Scan for the cell matching the given text and deliver its (x, y) coordinate at center. 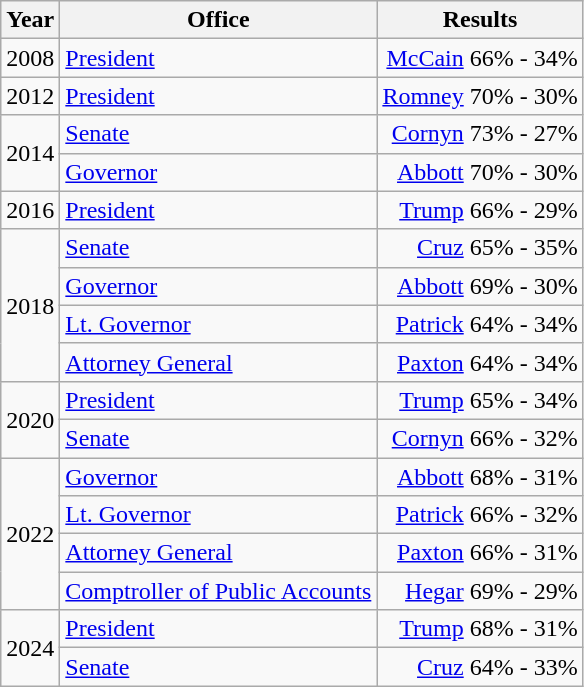
2018 (30, 305)
Paxton 66% - 31% (480, 553)
2008 (30, 58)
Office (218, 20)
Trump 65% - 34% (480, 400)
Hegar 69% - 29% (480, 591)
Patrick 64% - 34% (480, 324)
Trump 68% - 31% (480, 629)
Comptroller of Public Accounts (218, 591)
Cornyn 66% - 32% (480, 438)
Abbott 70% - 30% (480, 172)
Paxton 64% - 34% (480, 362)
2014 (30, 153)
Trump 66% - 29% (480, 210)
McCain 66% - 34% (480, 58)
Results (480, 20)
Romney 70% - 30% (480, 96)
2022 (30, 534)
Abbott 68% - 31% (480, 477)
Year (30, 20)
2024 (30, 648)
2012 (30, 96)
2016 (30, 210)
Cruz 65% - 35% (480, 248)
Cornyn 73% - 27% (480, 134)
Cruz 64% - 33% (480, 667)
Abbott 69% - 30% (480, 286)
Patrick 66% - 32% (480, 515)
2020 (30, 419)
